Find where the given text appears and provide that cell's center as (x, y) coordinate. 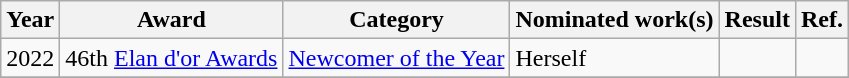
Herself (614, 58)
2022 (30, 58)
46th Elan d'or Awards (172, 58)
Category (396, 20)
Newcomer of the Year (396, 58)
Ref. (822, 20)
Year (30, 20)
Award (172, 20)
Nominated work(s) (614, 20)
Result (757, 20)
